Return (x, y) of the center of cell containing provided text 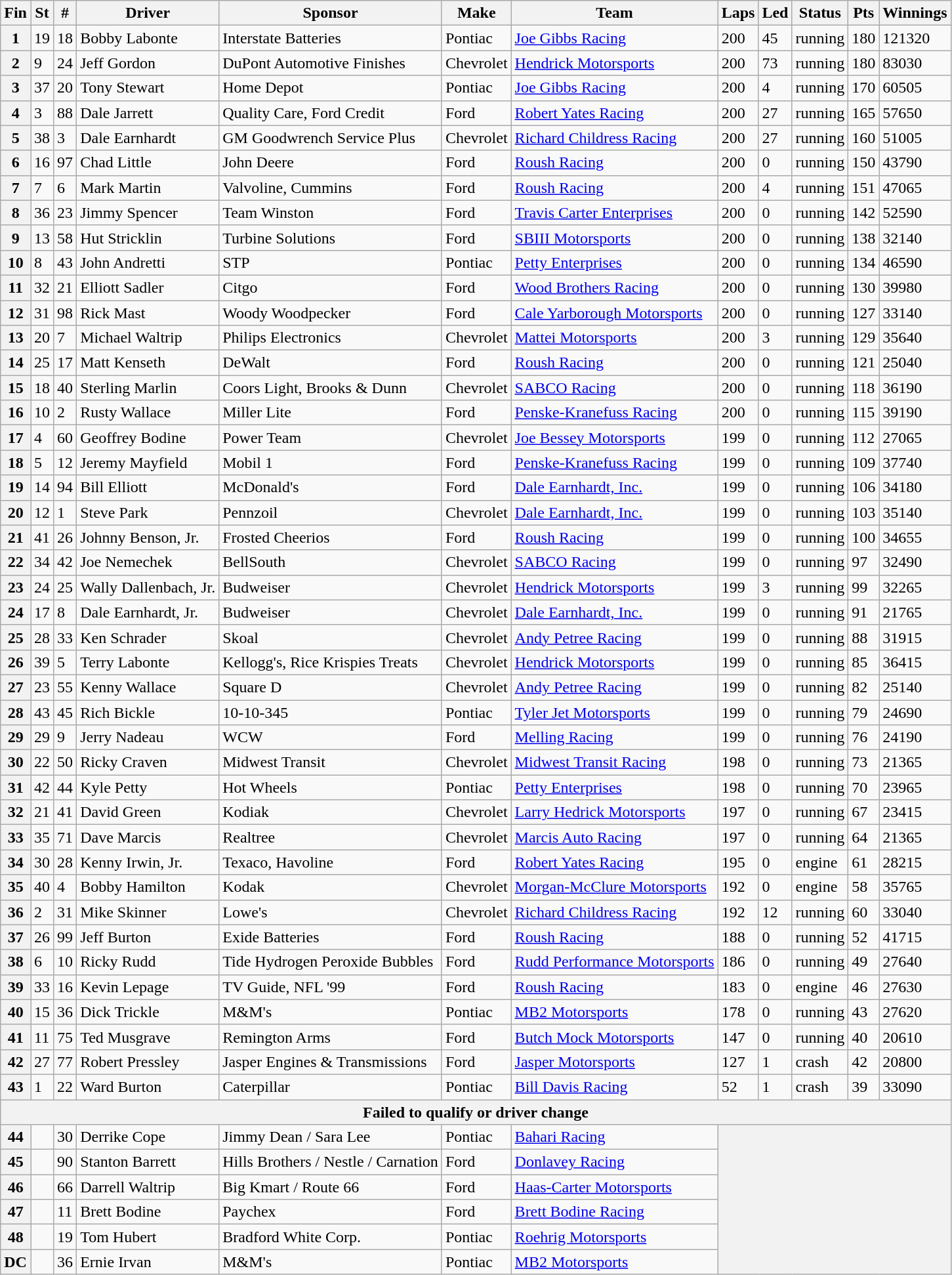
Jasper Motorsports (614, 1062)
Stanton Barrett (148, 1162)
39190 (915, 413)
147 (738, 1037)
Kodiak (331, 812)
Team (614, 13)
134 (863, 262)
Midwest Transit Racing (614, 763)
121320 (915, 38)
Sterling Marlin (148, 388)
Caterpillar (331, 1087)
Bradford White Corp. (331, 1237)
Miller Lite (331, 413)
Team Winston (331, 213)
Brett Bodine Racing (614, 1212)
Brett Bodine (148, 1212)
Wood Brothers Racing (614, 287)
47065 (915, 188)
20610 (915, 1037)
Johnny Benson, Jr. (148, 537)
46590 (915, 262)
Midwest Transit (331, 763)
Jeff Burton (148, 937)
85 (863, 662)
150 (863, 163)
Jimmy Spencer (148, 213)
21765 (915, 612)
33140 (915, 313)
Dick Trickle (148, 1012)
76 (863, 738)
31915 (915, 637)
Tom Hubert (148, 1237)
Kellogg's, Rice Krispies Treats (331, 662)
GM Goodwrench Service Plus (331, 138)
# (66, 13)
Laps (738, 13)
Dave Marcis (148, 837)
34180 (915, 488)
32265 (915, 587)
151 (863, 188)
Bill Elliott (148, 488)
Geoffrey Bodine (148, 438)
Hut Stricklin (148, 238)
Bobby Labonte (148, 38)
Turbine Solutions (331, 238)
186 (738, 962)
41715 (915, 937)
Tide Hydrogen Peroxide Bubbles (331, 962)
Larry Hedrick Motorsports (614, 812)
Citgo (331, 287)
Driver (148, 13)
DeWalt (331, 363)
Texaco, Havoline (331, 862)
82 (863, 687)
28215 (915, 862)
64 (863, 837)
71 (66, 837)
Morgan-McClure Motorsports (614, 887)
Power Team (331, 438)
36415 (915, 662)
50 (66, 763)
51005 (915, 138)
66 (66, 1187)
49 (863, 962)
61 (863, 862)
34655 (915, 537)
39980 (915, 287)
Remington Arms (331, 1037)
36190 (915, 388)
Melling Racing (614, 738)
183 (738, 987)
Jeremy Mayfield (148, 463)
Marcis Auto Racing (614, 837)
Sponsor (331, 13)
Realtree (331, 837)
121 (863, 363)
25140 (915, 687)
Roehrig Motorsports (614, 1237)
Tyler Jet Motorsports (614, 712)
Exide Batteries (331, 937)
Steve Park (148, 512)
47 (16, 1212)
27620 (915, 1012)
142 (863, 213)
Philips Electronics (331, 338)
Mattei Motorsports (614, 338)
McDonald's (331, 488)
91 (863, 612)
Status (820, 13)
Dale Earnhardt, Jr. (148, 612)
DC (16, 1262)
Travis Carter Enterprises (614, 213)
43790 (915, 163)
23965 (915, 787)
188 (738, 937)
Quality Care, Ford Credit (331, 113)
130 (863, 287)
195 (738, 862)
Mobil 1 (331, 463)
Bill Davis Racing (614, 1087)
Home Depot (331, 88)
Kenny Irwin, Jr. (148, 862)
Valvoline, Cummins (331, 188)
138 (863, 238)
94 (66, 488)
79 (863, 712)
109 (863, 463)
John Deere (331, 163)
Winnings (915, 13)
Darrell Waltrip (148, 1187)
Big Kmart / Route 66 (331, 1187)
103 (863, 512)
Michael Waltrip (148, 338)
Cale Yarborough Motorsports (614, 313)
33040 (915, 912)
Terry Labonte (148, 662)
Kevin Lepage (148, 987)
Paychex (331, 1212)
Lowe's (331, 912)
SBIII Motorsports (614, 238)
160 (863, 138)
10-10-345 (331, 712)
67 (863, 812)
Rusty Wallace (148, 413)
Bahari Racing (614, 1137)
178 (738, 1012)
Tony Stewart (148, 88)
John Andretti (148, 262)
32140 (915, 238)
Pts (863, 13)
Butch Mock Motorsports (614, 1037)
112 (863, 438)
106 (863, 488)
118 (863, 388)
Jasper Engines & Transmissions (331, 1062)
Kenny Wallace (148, 687)
Ward Burton (148, 1087)
35765 (915, 887)
83030 (915, 63)
Joe Bessey Motorsports (614, 438)
Haas-Carter Motorsports (614, 1187)
Ricky Rudd (148, 962)
24190 (915, 738)
Dale Earnhardt (148, 138)
Skoal (331, 637)
Robert Pressley (148, 1062)
57650 (915, 113)
David Green (148, 812)
70 (863, 787)
98 (66, 313)
WCW (331, 738)
STP (331, 262)
DuPont Automotive Finishes (331, 63)
Woody Woodpecker (331, 313)
Ken Schrader (148, 637)
35140 (915, 512)
20800 (915, 1062)
Pennzoil (331, 512)
129 (863, 338)
Fin (16, 13)
52590 (915, 213)
Dale Jarrett (148, 113)
TV Guide, NFL '99 (331, 987)
Square D (331, 687)
Ricky Craven (148, 763)
27630 (915, 987)
Hills Brothers / Nestle / Carnation (331, 1162)
170 (863, 88)
Make (476, 13)
23415 (915, 812)
Ted Musgrave (148, 1037)
Jerry Nadeau (148, 738)
Led (776, 13)
90 (66, 1162)
77 (66, 1062)
Donlavey Racing (614, 1162)
24690 (915, 712)
27065 (915, 438)
Frosted Cheerios (331, 537)
33090 (915, 1087)
Mark Martin (148, 188)
37740 (915, 463)
BellSouth (331, 562)
55 (66, 687)
Elliott Sadler (148, 287)
Coors Light, Brooks & Dunn (331, 388)
Bobby Hamilton (148, 887)
Rich Bickle (148, 712)
115 (863, 413)
Chad Little (148, 163)
48 (16, 1237)
Rudd Performance Motorsports (614, 962)
Ernie Irvan (148, 1262)
Interstate Batteries (331, 38)
St (42, 13)
100 (863, 537)
Wally Dallenbach, Jr. (148, 587)
Derrike Cope (148, 1137)
Jeff Gordon (148, 63)
Joe Nemechek (148, 562)
27640 (915, 962)
35640 (915, 338)
Failed to qualify or driver change (476, 1112)
Kyle Petty (148, 787)
Kodak (331, 887)
165 (863, 113)
75 (66, 1037)
60505 (915, 88)
Hot Wheels (331, 787)
Matt Kenseth (148, 363)
25040 (915, 363)
Rick Mast (148, 313)
32490 (915, 562)
Jimmy Dean / Sara Lee (331, 1137)
Mike Skinner (148, 912)
